Find where the given text appears and provide that cell's center as (X, Y) coordinate. 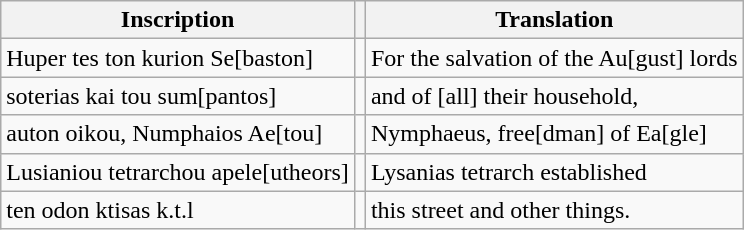
Inscription (178, 20)
and of [all] their household, (554, 96)
For the salvation of the Au[gust] lords (554, 58)
Lusianiou tetrarchou apele[utheors] (178, 172)
auton oikou, Numphaios Ae[tou] (178, 134)
Nymphaeus, free[dman] of Ea[gle] (554, 134)
ten odon ktisas k.t.l (178, 210)
Translation (554, 20)
Huper tes ton kurion Se[baston] (178, 58)
this street and other things. (554, 210)
Lysanias tetrarch established (554, 172)
soterias kai tou sum[pantos] (178, 96)
